Provide the [X, Y] coordinate of the cell's center where the given text is located.  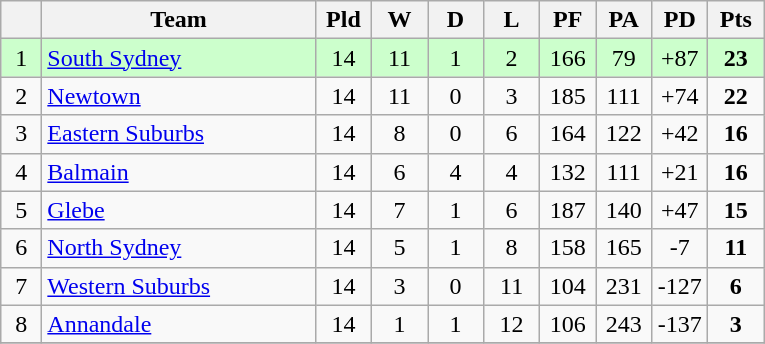
W [399, 20]
+47 [680, 210]
166 [568, 58]
165 [624, 248]
+74 [680, 96]
South Sydney [179, 58]
15 [736, 210]
Eastern Suburbs [179, 134]
Pts [736, 20]
PA [624, 20]
Pld [343, 20]
22 [736, 96]
+21 [680, 172]
Team [179, 20]
187 [568, 210]
132 [568, 172]
+87 [680, 58]
164 [568, 134]
Glebe [179, 210]
L [512, 20]
79 [624, 58]
231 [624, 286]
106 [568, 324]
Balmain [179, 172]
23 [736, 58]
Western Suburbs [179, 286]
243 [624, 324]
158 [568, 248]
+42 [680, 134]
-137 [680, 324]
-127 [680, 286]
122 [624, 134]
Newtown [179, 96]
12 [512, 324]
PF [568, 20]
-7 [680, 248]
North Sydney [179, 248]
140 [624, 210]
185 [568, 96]
D [456, 20]
Annandale [179, 324]
104 [568, 286]
PD [680, 20]
